From the cell containing the given text, extract its center point as (X, Y) coordinate. 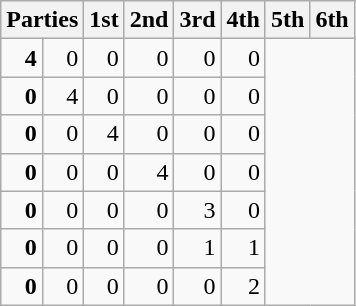
1st (104, 20)
3 (198, 210)
4th (243, 20)
3rd (198, 20)
6th (332, 20)
5th (287, 20)
2nd (149, 20)
Parties (42, 20)
2 (243, 286)
